For the text-containing cell, return its midpoint in [x, y] coordinate format. 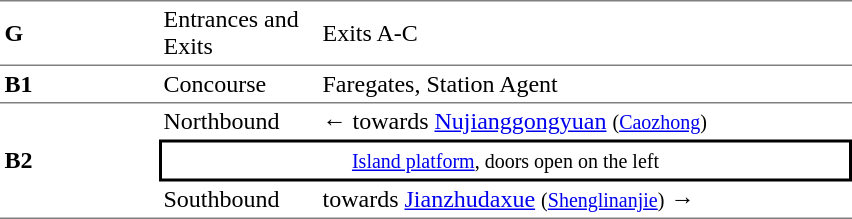
Entrances and Exits [238, 33]
G [80, 33]
Northbound [238, 122]
Faregates, Station Agent [585, 85]
Island platform, doors open on the left [506, 161]
B1 [80, 85]
Concourse [238, 85]
Exits A-C [585, 33]
← towards Nujianggongyuan (Caozhong) [585, 122]
